Detect which cell encompasses the target text, then output its [X, Y] center coordinate. 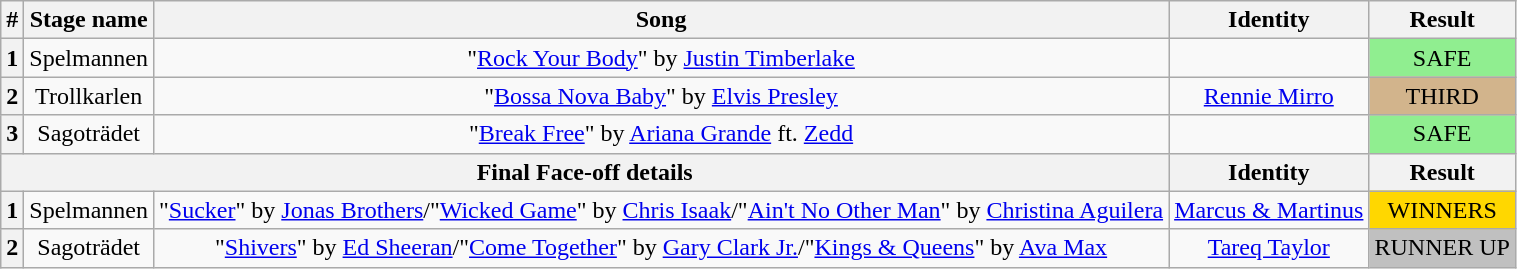
"Shivers" by Ed Sheeran/"Come Together" by Gary Clark Jr./"Kings & Queens" by Ava Max [662, 248]
THIRD [1442, 96]
"Rock Your Body" by Justin Timberlake [662, 58]
Rennie Mirro [1269, 96]
# [12, 20]
Tareq Taylor [1269, 248]
"Bossa Nova Baby" by Elvis Presley [662, 96]
"Sucker" by Jonas Brothers/"Wicked Game" by Chris Isaak/"Ain't No Other Man" by Christina Aguilera [662, 210]
Marcus & Martinus [1269, 210]
WINNERS [1442, 210]
Stage name [89, 20]
"Break Free" by Ariana Grande ft. Zedd [662, 134]
RUNNER UP [1442, 248]
Final Face-off details [585, 172]
3 [12, 134]
Song [662, 20]
Trollkarlen [89, 96]
